For the text-containing cell, return its midpoint in [X, Y] coordinate format. 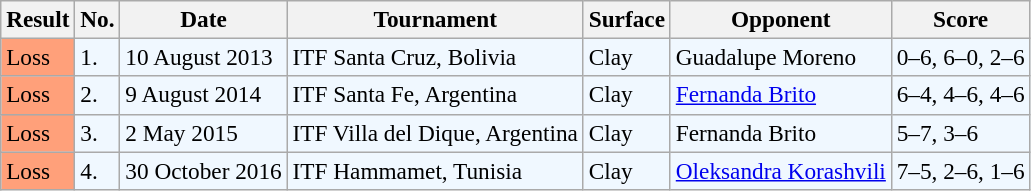
ITF Santa Fe, Argentina [435, 95]
ITF Santa Cruz, Bolivia [435, 57]
Surface [626, 19]
ITF Hammamet, Tunisia [435, 170]
30 October 2016 [204, 170]
Opponent [780, 19]
1. [98, 57]
7–5, 2–6, 1–6 [960, 170]
10 August 2013 [204, 57]
0–6, 6–0, 2–6 [960, 57]
3. [98, 133]
Score [960, 19]
Result [38, 19]
2 May 2015 [204, 133]
5–7, 3–6 [960, 133]
4. [98, 170]
Tournament [435, 19]
ITF Villa del Dique, Argentina [435, 133]
Date [204, 19]
No. [98, 19]
2. [98, 95]
9 August 2014 [204, 95]
Guadalupe Moreno [780, 57]
Oleksandra Korashvili [780, 170]
6–4, 4–6, 4–6 [960, 95]
